Output the [X, Y] coordinate of the center of the cell containing the given text.  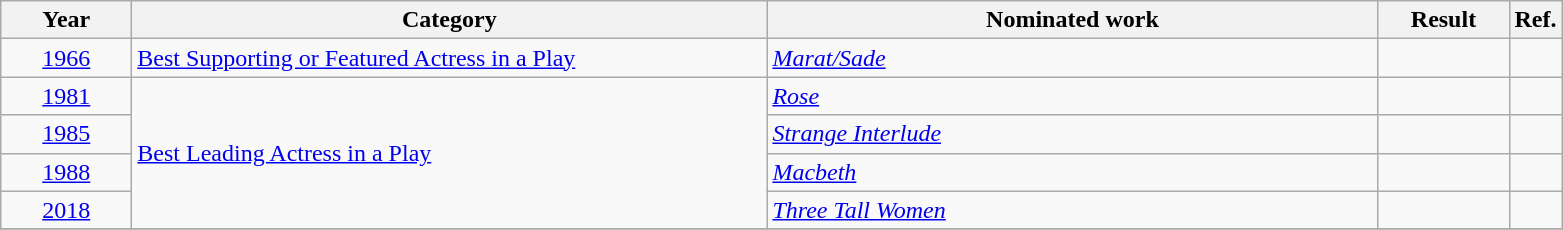
Strange Interlude [1072, 134]
1981 [66, 96]
Category [450, 20]
Marat/Sade [1072, 58]
Result [1444, 20]
Nominated work [1072, 20]
Three Tall Women [1072, 210]
1966 [66, 58]
Best Leading Actress in a Play [450, 153]
1985 [66, 134]
1988 [66, 172]
Ref. [1536, 20]
Best Supporting or Featured Actress in a Play [450, 58]
Year [66, 20]
2018 [66, 210]
Macbeth [1072, 172]
Rose [1072, 96]
